Identify which cell holds the provided text, then report its (x, y) central coordinate. 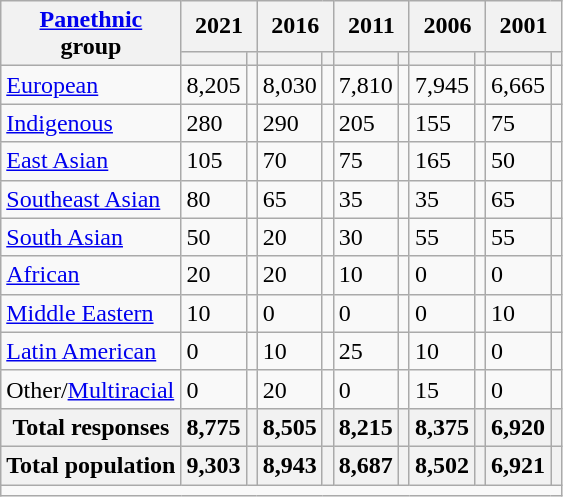
70 (290, 161)
9,303 (214, 465)
European (91, 85)
6,920 (518, 427)
2011 (371, 26)
7,945 (442, 85)
8,030 (290, 85)
Latin American (91, 351)
6,665 (518, 85)
Panethnicgroup (91, 34)
80 (214, 199)
Indigenous (91, 123)
8,375 (442, 427)
2021 (219, 26)
280 (214, 123)
2001 (524, 26)
Southeast Asian (91, 199)
8,215 (366, 427)
8,775 (214, 427)
6,921 (518, 465)
2016 (295, 26)
25 (366, 351)
Total population (91, 465)
African (91, 275)
Other/Multiracial (91, 389)
8,687 (366, 465)
2006 (447, 26)
East Asian (91, 161)
290 (290, 123)
30 (366, 237)
8,505 (290, 427)
Total responses (91, 427)
7,810 (366, 85)
165 (442, 161)
15 (442, 389)
155 (442, 123)
Middle Eastern (91, 313)
8,943 (290, 465)
205 (366, 123)
105 (214, 161)
8,205 (214, 85)
South Asian (91, 237)
8,502 (442, 465)
